Scan for the cell matching the given text and deliver its [X, Y] coordinate at center. 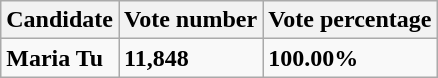
Maria Tu [60, 58]
11,848 [190, 58]
Vote percentage [350, 20]
Candidate [60, 20]
100.00% [350, 58]
Vote number [190, 20]
